Return [X, Y] of the center of cell containing provided text 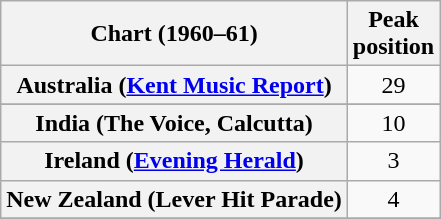
Peakposition [393, 34]
India (The Voice, Calcutta) [174, 123]
Chart (1960–61) [174, 34]
New Zealand (Lever Hit Parade) [174, 199]
4 [393, 199]
Ireland (Evening Herald) [174, 161]
Australia (Kent Music Report) [174, 85]
10 [393, 123]
3 [393, 161]
29 [393, 85]
